Identify which cell holds the provided text, then report its [X, Y] central coordinate. 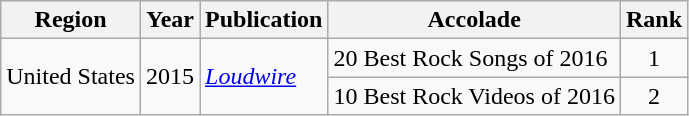
2015 [170, 77]
2 [654, 96]
Loudwire [264, 77]
1 [654, 58]
10 Best Rock Videos of 2016 [474, 96]
Publication [264, 20]
Rank [654, 20]
20 Best Rock Songs of 2016 [474, 58]
Year [170, 20]
Region [71, 20]
United States [71, 77]
Accolade [474, 20]
